Provide the (x, y) coordinate of the cell's center where the given text is located.  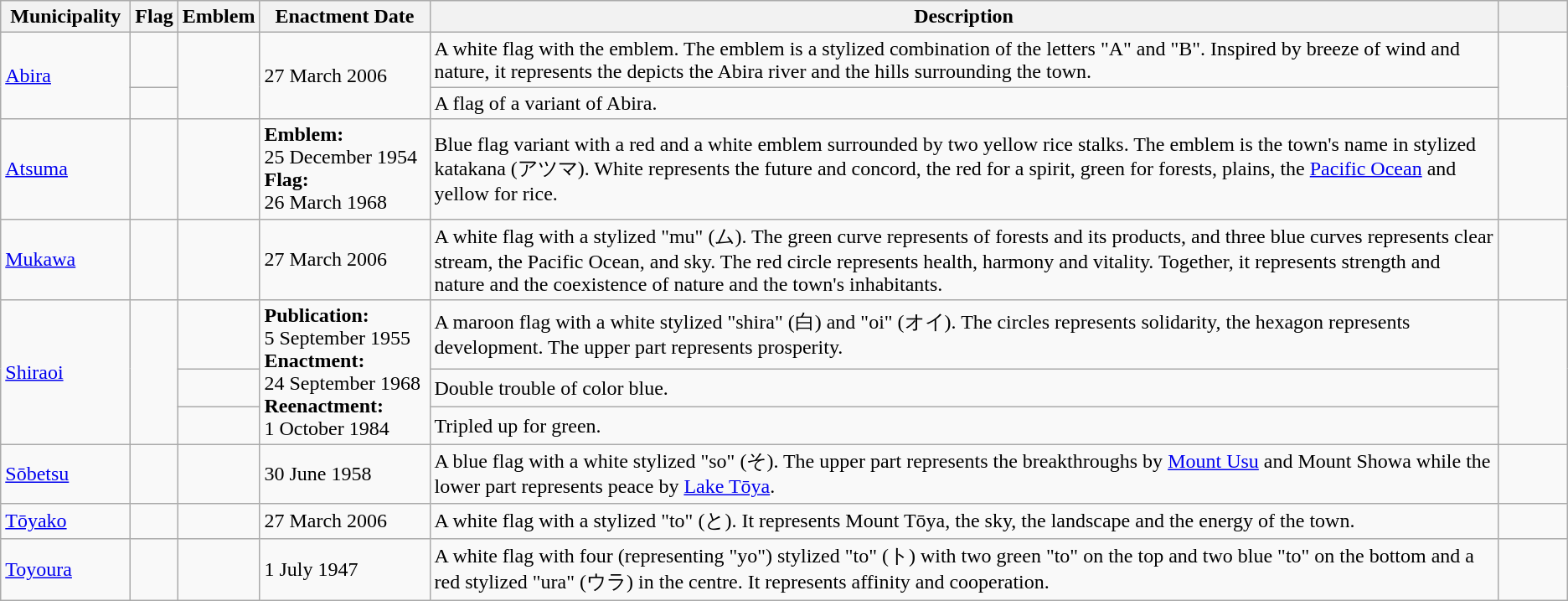
Toyoura (65, 570)
30 June 1958 (345, 474)
1 July 1947 (345, 570)
Emblem (219, 17)
Description (963, 17)
Abira (65, 75)
Enactment Date (345, 17)
Sōbetsu (65, 474)
Municipality (65, 17)
Emblem:25 December 1954Flag:26 March 1968 (345, 169)
A flag of a variant of Abira. (963, 103)
Atsuma (65, 169)
Mukawa (65, 260)
Tōyako (65, 521)
Shiraoi (65, 372)
Double trouble of color blue. (963, 387)
Flag (154, 17)
Publication:5 September 1955Enactment:24 September 1968Reenactment:1 October 1984 (345, 372)
A white flag with a stylized "to" (と). It represents Mount Tōya, the sky, the landscape and the energy of the town. (963, 521)
Tripled up for green. (963, 426)
